Extract the [x, y] coordinate from the center of the cell holding the provided text.  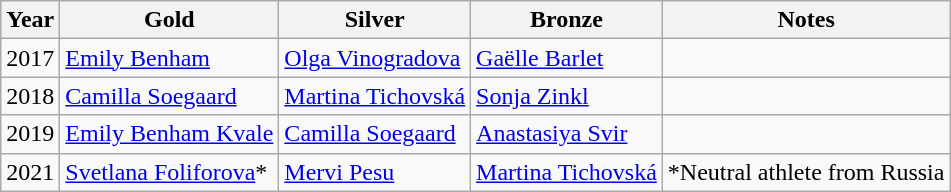
Year [30, 20]
Olga Vinogradova [375, 58]
Notes [806, 20]
2018 [30, 96]
Svetlana Foliforova* [170, 172]
Bronze [567, 20]
Anastasiya Svir [567, 134]
Gold [170, 20]
*Neutral athlete from Russia [806, 172]
Mervi Pesu [375, 172]
Emily Benham Kvale [170, 134]
2021 [30, 172]
Gaëlle Barlet [567, 58]
Silver [375, 20]
Emily Benham [170, 58]
Sonja Zinkl [567, 96]
2019 [30, 134]
2017 [30, 58]
